Return [X, Y] of the center of cell containing provided text 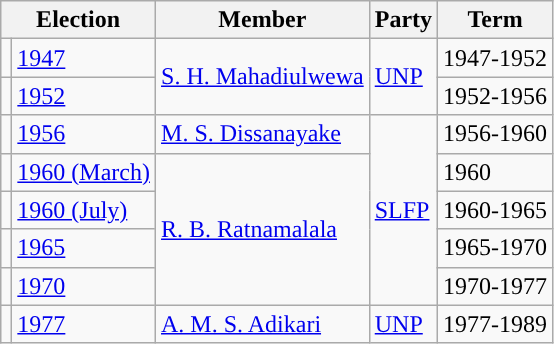
1952-1956 [496, 96]
Member [263, 20]
1977 [84, 324]
1977-1989 [496, 324]
SLFP [403, 210]
1947 [84, 58]
1956-1960 [496, 134]
A. M. S. Adikari [263, 324]
1956 [84, 134]
1970-1977 [496, 286]
1960 (March) [84, 172]
1960 (July) [84, 210]
1947-1952 [496, 58]
R. B. Ratnamalala [263, 229]
1960-1965 [496, 210]
S. H. Mahadiulwewa [263, 77]
1965 [84, 248]
1970 [84, 286]
1965-1970 [496, 248]
1960 [496, 172]
Election [78, 20]
Term [496, 20]
M. S. Dissanayake [263, 134]
Party [403, 20]
1952 [84, 96]
